Return [x, y] of the center of cell containing provided text 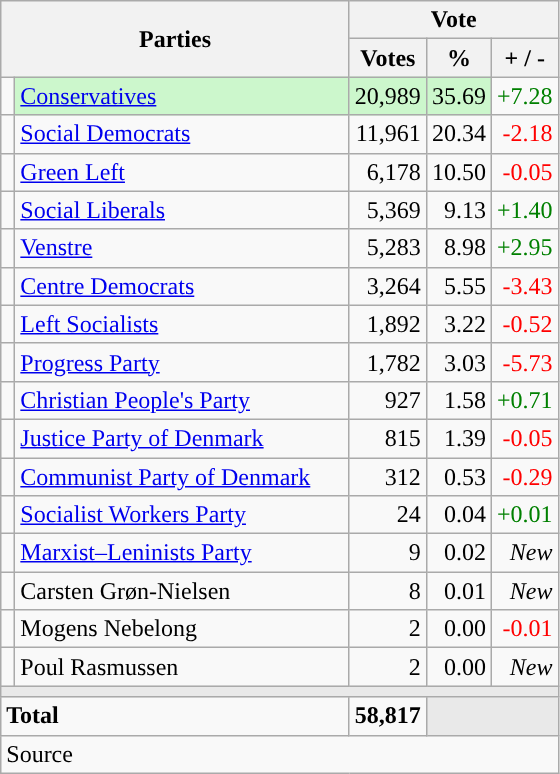
3.03 [458, 362]
8 [388, 591]
Votes [388, 58]
1.39 [458, 438]
+0.01 [524, 515]
Socialist Workers Party [182, 515]
0.04 [458, 515]
58,817 [388, 716]
3,264 [388, 286]
Carsten Grøn-Nielsen [182, 591]
3.22 [458, 324]
+2.95 [524, 248]
9.13 [458, 210]
Venstre [182, 248]
815 [388, 438]
-0.01 [524, 629]
Poul Rasmussen [182, 667]
Social Liberals [182, 210]
Source [280, 754]
1,782 [388, 362]
8.98 [458, 248]
1,892 [388, 324]
-5.73 [524, 362]
Total [176, 716]
+ / - [524, 58]
5,283 [388, 248]
-2.18 [524, 134]
+7.28 [524, 96]
0.53 [458, 477]
20,989 [388, 96]
927 [388, 400]
Vote [454, 20]
20.34 [458, 134]
Christian People's Party [182, 400]
-0.52 [524, 324]
5.55 [458, 286]
Centre Democrats [182, 286]
Communist Party of Denmark [182, 477]
Parties [176, 39]
1.58 [458, 400]
11,961 [388, 134]
% [458, 58]
+1.40 [524, 210]
0.01 [458, 591]
+0.71 [524, 400]
Social Democrats [182, 134]
Progress Party [182, 362]
9 [388, 553]
Marxist–Leninists Party [182, 553]
-3.43 [524, 286]
0.02 [458, 553]
312 [388, 477]
Mogens Nebelong [182, 629]
Justice Party of Denmark [182, 438]
Green Left [182, 172]
24 [388, 515]
Conservatives [182, 96]
10.50 [458, 172]
Left Socialists [182, 324]
6,178 [388, 172]
-0.29 [524, 477]
35.69 [458, 96]
5,369 [388, 210]
